From the cell containing the given text, extract its center point as (X, Y) coordinate. 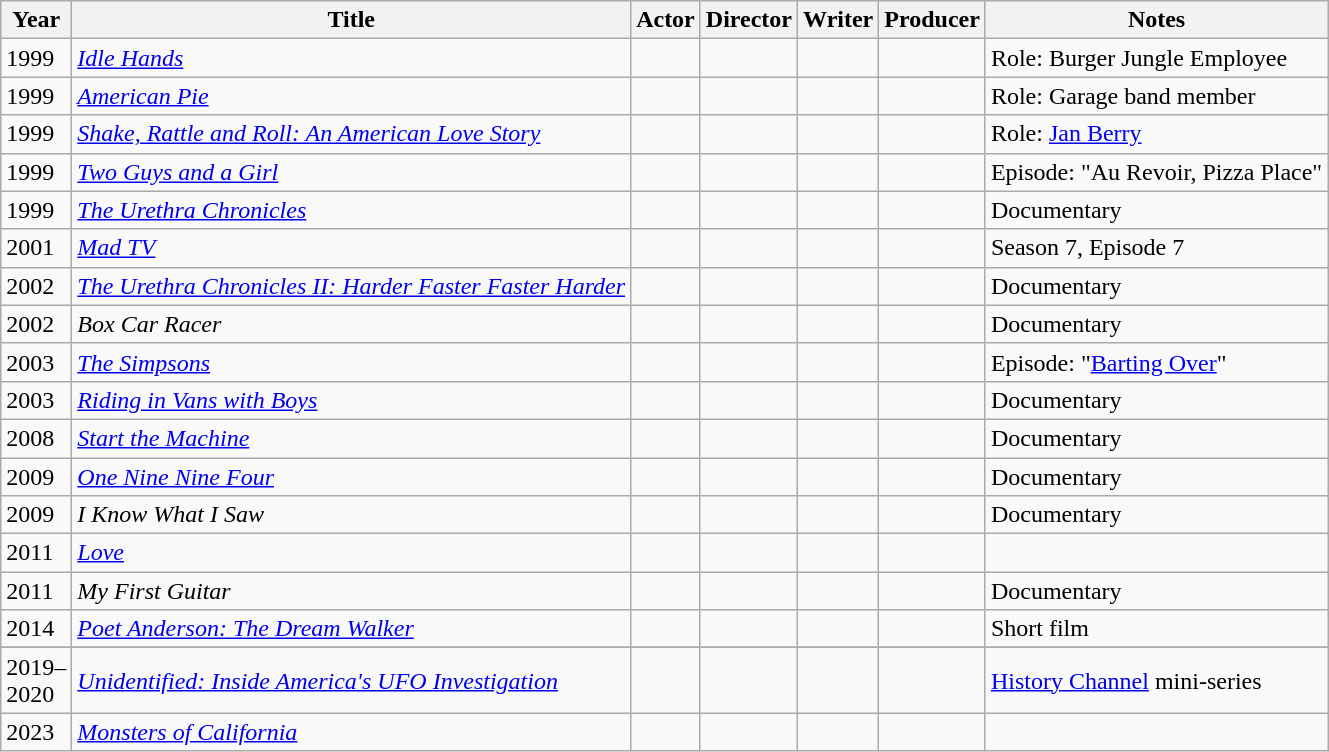
I Know What I Saw (352, 515)
2019–2020 (36, 680)
Episode: "Au Revoir, Pizza Place" (1156, 172)
Actor (666, 20)
Role: Garage band member (1156, 96)
Box Car Racer (352, 324)
American Pie (352, 96)
Director (748, 20)
Producer (932, 20)
Shake, Rattle and Roll: An American Love Story (352, 134)
Love (352, 553)
2014 (36, 629)
Unidentified: Inside America's UFO Investigation (352, 680)
Year (36, 20)
History Channel mini-series (1156, 680)
Short film (1156, 629)
Episode: "Barting Over" (1156, 362)
2001 (36, 248)
Idle Hands (352, 58)
The Simpsons (352, 362)
Start the Machine (352, 438)
Title (352, 20)
Two Guys and a Girl (352, 172)
Role: Burger Jungle Employee (1156, 58)
Monsters of California (352, 732)
The Urethra Chronicles II: Harder Faster Faster Harder (352, 286)
Notes (1156, 20)
One Nine Nine Four (352, 477)
The Urethra Chronicles (352, 210)
Riding in Vans with Boys (352, 400)
My First Guitar (352, 591)
Season 7, Episode 7 (1156, 248)
2008 (36, 438)
Poet Anderson: The Dream Walker (352, 629)
Writer (838, 20)
Mad TV (352, 248)
2023 (36, 732)
Role: Jan Berry (1156, 134)
